Extract the (x, y) coordinate from the center of the cell holding the provided text.  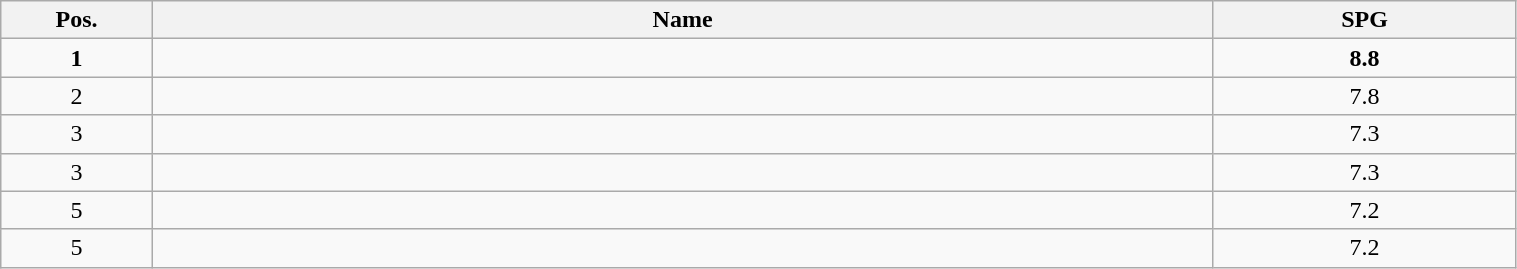
Name (682, 20)
7.8 (1364, 96)
SPG (1364, 20)
Pos. (77, 20)
8.8 (1364, 58)
1 (77, 58)
2 (77, 96)
